Scan for the cell matching the given text and deliver its [x, y] coordinate at center. 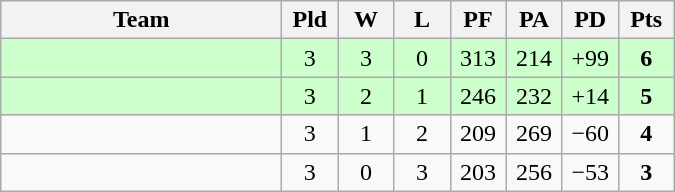
256 [534, 172]
W [366, 20]
209 [478, 134]
313 [478, 58]
L [422, 20]
−60 [590, 134]
+14 [590, 96]
PA [534, 20]
−53 [590, 172]
Pts [646, 20]
214 [534, 58]
PD [590, 20]
PF [478, 20]
232 [534, 96]
4 [646, 134]
203 [478, 172]
269 [534, 134]
Team [142, 20]
+99 [590, 58]
5 [646, 96]
6 [646, 58]
Pld [310, 20]
246 [478, 96]
